Return [x, y] of the center of cell containing provided text 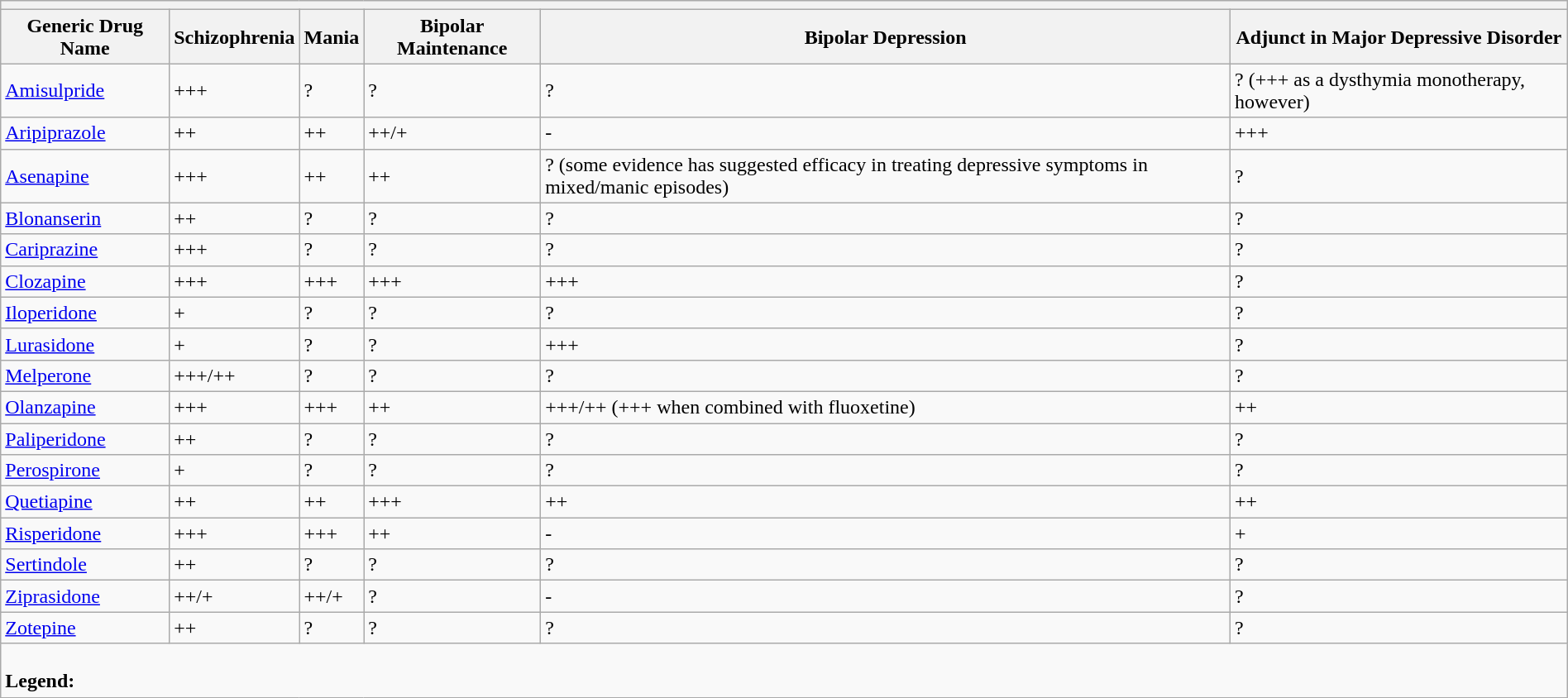
Olanzapine [85, 407]
+++/++ (+++ when combined with fluoxetine) [886, 407]
Risperidone [85, 533]
Sertindole [85, 565]
Schizophrenia [235, 36]
Amisulpride [85, 91]
Paliperidone [85, 439]
Melperone [85, 375]
Lurasidone [85, 344]
Ziprasidone [85, 596]
Bipolar Maintenance [452, 36]
Perospirone [85, 471]
Zotepine [85, 628]
Adjunct in Major Depressive Disorder [1399, 36]
Blonanserin [85, 218]
? (+++ as a dysthymia monotherapy, however) [1399, 91]
Quetiapine [85, 502]
Clozapine [85, 281]
+++/++ [235, 375]
Asenapine [85, 175]
Generic Drug Name [85, 36]
Bipolar Depression [886, 36]
Aripiprazole [85, 133]
? (some evidence has suggested efficacy in treating depressive symptoms in mixed/manic episodes) [886, 175]
Cariprazine [85, 250]
Iloperidone [85, 313]
Legend: [784, 670]
Mania [332, 36]
